Identify which cell holds the provided text, then report its (X, Y) central coordinate. 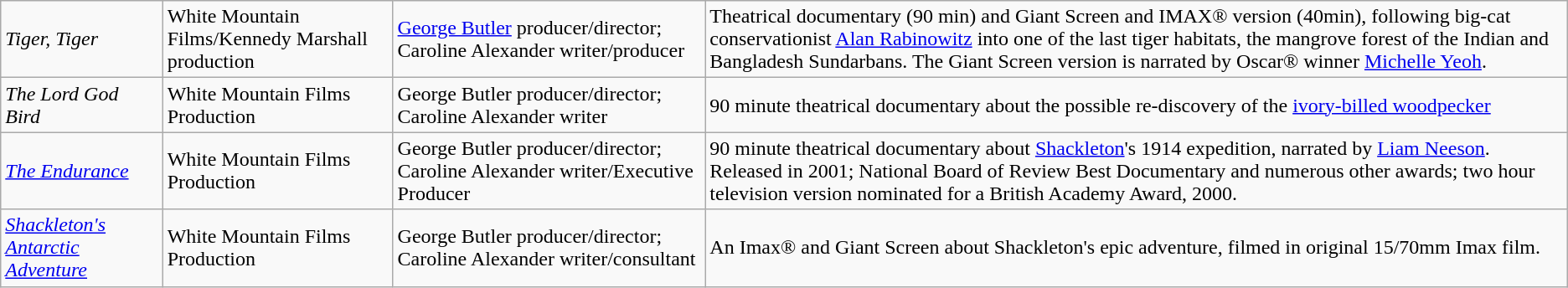
90 minute theatrical documentary about the possible re-discovery of the ivory-billed woodpecker (1136, 105)
George Butler producer/director; Caroline Alexander writer/Executive Producer (549, 171)
Shackleton's Antarctic Adventure (82, 248)
The Endurance (82, 171)
White Mountain Films/Kennedy Marshall production (278, 39)
An Imax® and Giant Screen about Shackleton's epic adventure, filmed in original 15/70mm Imax film. (1136, 248)
Tiger, Tiger (82, 39)
George Butler producer/director; Caroline Alexander writer/consultant (549, 248)
The Lord God Bird (82, 105)
George Butler producer/director; Caroline Alexander writer (549, 105)
George Butler producer/director; Caroline Alexander writer/producer (549, 39)
